Extract the (x, y) coordinate from the center of the cell holding the provided text.  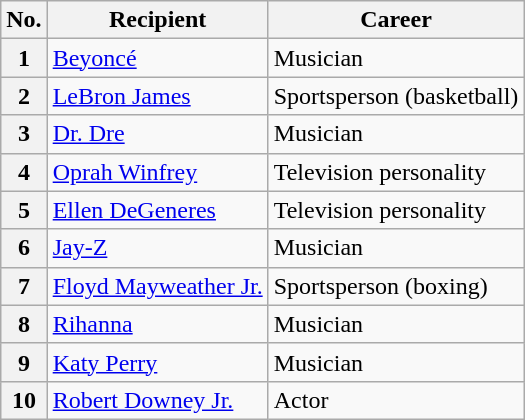
Beyoncé (158, 58)
Actor (396, 400)
1 (24, 58)
Dr. Dre (158, 134)
4 (24, 172)
Sportsperson (boxing) (396, 286)
Rihanna (158, 324)
Career (396, 20)
Oprah Winfrey (158, 172)
Recipient (158, 20)
LeBron James (158, 96)
Robert Downey Jr. (158, 400)
Floyd Mayweather Jr. (158, 286)
5 (24, 210)
7 (24, 286)
9 (24, 362)
Jay-Z (158, 248)
Sportsperson (basketball) (396, 96)
Katy Perry (158, 362)
Ellen DeGeneres (158, 210)
6 (24, 248)
3 (24, 134)
8 (24, 324)
2 (24, 96)
No. (24, 20)
10 (24, 400)
